Extract the [X, Y] coordinate from the center of the cell holding the provided text.  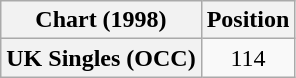
114 [248, 58]
UK Singles (OCC) [101, 58]
Chart (1998) [101, 20]
Position [248, 20]
